Search for the cell housing the specified text and yield its [X, Y] center coordinate. 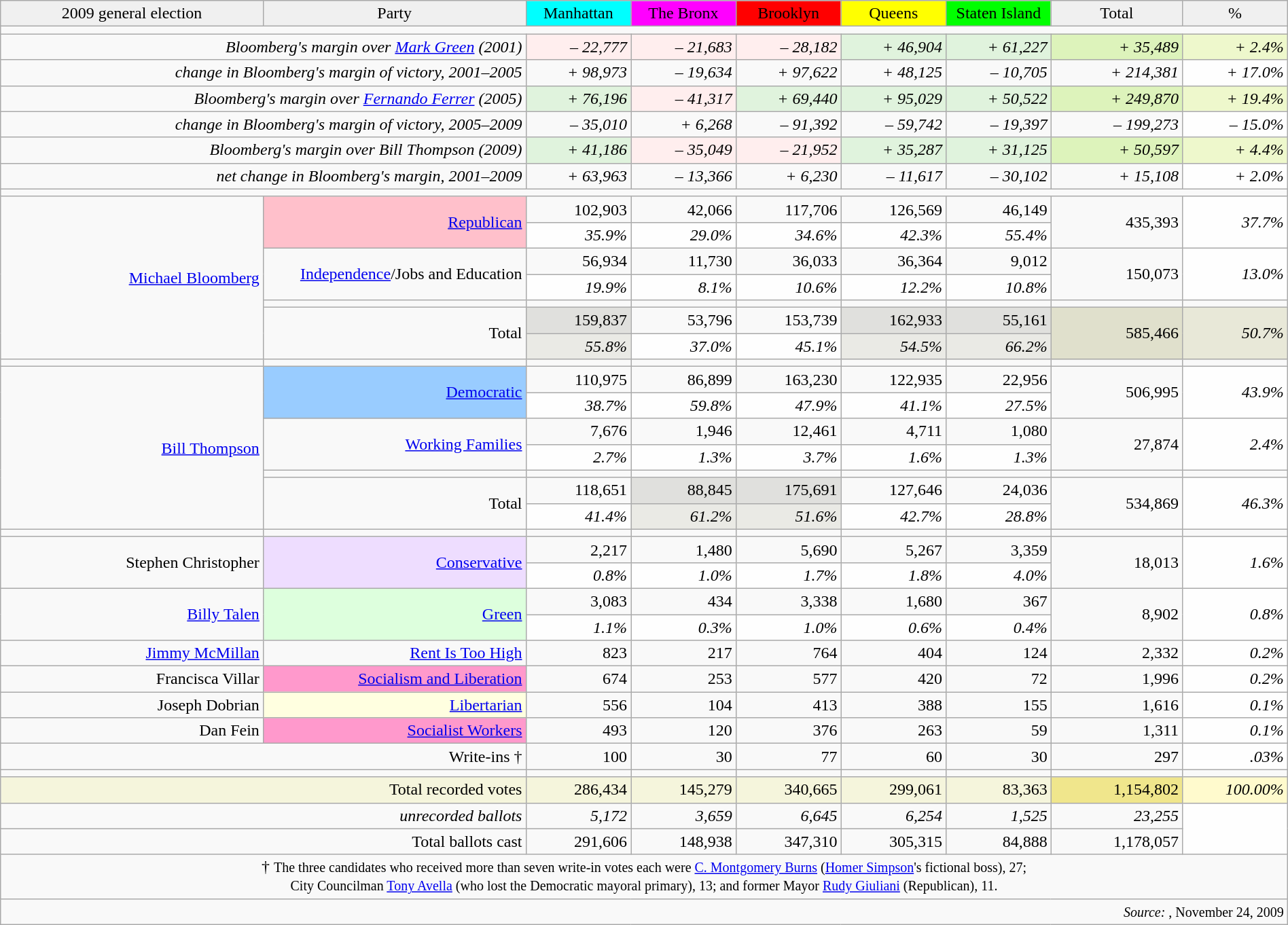
– 15.0% [1235, 124]
1,680 [894, 601]
Total ballots cast [264, 841]
6,254 [894, 816]
86,899 [683, 380]
305,315 [894, 841]
– 19,634 [683, 73]
– 91,392 [788, 124]
36,364 [894, 261]
42.3% [894, 235]
118,651 [579, 490]
674 [579, 679]
– 35,010 [579, 124]
163,230 [788, 380]
Democratic [394, 393]
376 [788, 731]
Billy Talen [132, 614]
+ 69,440 [788, 98]
556 [579, 705]
27,874 [1117, 444]
2,332 [1117, 653]
506,995 [1117, 393]
0.3% [683, 627]
217 [683, 653]
Bloomberg's margin over Bill Thompson (2009) [264, 150]
+ 76,196 [579, 98]
+ 249,870 [1117, 98]
+ 95,029 [894, 98]
27.5% [999, 405]
1.8% [894, 575]
– 59,742 [894, 124]
55.4% [999, 235]
61.2% [683, 516]
60 [894, 757]
18,013 [1117, 562]
117,706 [788, 209]
127,646 [894, 490]
124 [999, 653]
46.3% [1235, 503]
150,073 [1117, 274]
77 [788, 757]
155 [999, 705]
823 [579, 653]
347,310 [788, 841]
Queens [894, 14]
+ 61,227 [999, 47]
% [1235, 14]
83,363 [999, 790]
2009 general election [132, 14]
388 [894, 705]
43.9% [1235, 393]
1,480 [683, 549]
41.4% [579, 516]
+ 35,489 [1117, 47]
– 13,366 [683, 176]
42.7% [894, 516]
110,975 [579, 380]
42,066 [683, 209]
434 [683, 601]
145,279 [683, 790]
.03% [1235, 757]
Conservative [394, 562]
+ 4.4% [1235, 150]
– 35,049 [683, 150]
– 10,705 [999, 73]
10.8% [999, 287]
– 21,683 [683, 47]
159,837 [579, 321]
340,665 [788, 790]
3,359 [999, 549]
22,956 [999, 380]
35.9% [579, 235]
Libertarian [394, 705]
Stephen Christopher [132, 562]
23,255 [1117, 816]
+ 31,125 [999, 150]
– 199,273 [1117, 124]
+ 63,963 [579, 176]
+ 46,904 [894, 47]
120 [683, 731]
1,311 [1117, 731]
291,606 [579, 841]
59.8% [683, 405]
1.1% [579, 627]
change in Bloomberg's margin of victory, 2005–2009 [264, 124]
534,869 [1117, 503]
29.0% [683, 235]
Brooklyn [788, 14]
8,902 [1117, 614]
9,012 [999, 261]
change in Bloomberg's margin of victory, 2001–2005 [264, 73]
Working Families [394, 444]
55,161 [999, 321]
3,083 [579, 601]
577 [788, 679]
+ 6,230 [788, 176]
72 [999, 679]
46,149 [999, 209]
net change in Bloomberg's margin, 2001–2009 [264, 176]
3,338 [788, 601]
1,080 [999, 431]
Socialist Workers [394, 731]
51.6% [788, 516]
The Bronx [683, 14]
585,466 [1117, 333]
Manhattan [579, 14]
24,036 [999, 490]
84,888 [999, 841]
1,154,802 [1117, 790]
153,739 [788, 321]
0.6% [894, 627]
297 [1117, 757]
41.1% [894, 405]
12.2% [894, 287]
Staten Island [999, 14]
– 30,102 [999, 176]
+ 41,186 [579, 150]
+ 50,597 [1117, 150]
148,938 [683, 841]
+ 48,125 [894, 73]
253 [683, 679]
37.7% [1235, 222]
1,996 [1117, 679]
36,033 [788, 261]
1.7% [788, 575]
Bloomberg's margin over Mark Green (2001) [264, 47]
1,178,057 [1117, 841]
4,711 [894, 431]
66.2% [999, 346]
Source: , November 24, 2009 [644, 911]
+ 17.0% [1235, 73]
– 22,777 [579, 47]
5,267 [894, 549]
5,690 [788, 549]
– 19,397 [999, 124]
Francisca Villar [132, 679]
12,461 [788, 431]
2.4% [1235, 444]
Green [394, 614]
Party [394, 14]
1,525 [999, 816]
3,659 [683, 816]
59 [999, 731]
764 [788, 653]
45.1% [788, 346]
13.0% [1235, 274]
5,172 [579, 816]
Republican [394, 222]
– 28,182 [788, 47]
– 11,617 [894, 176]
34.6% [788, 235]
263 [894, 731]
+ 19.4% [1235, 98]
122,935 [894, 380]
100.00% [1235, 790]
+ 2.4% [1235, 47]
435,393 [1117, 222]
0.4% [999, 627]
Michael Bloomberg [132, 277]
50.7% [1235, 333]
88,845 [683, 490]
4.0% [999, 575]
+ 214,381 [1117, 73]
– 21,952 [788, 150]
19.9% [579, 287]
unrecorded ballots [264, 816]
56,934 [579, 261]
126,569 [894, 209]
Joseph Dobrian [132, 705]
Socialism and Liberation [394, 679]
55.8% [579, 346]
Independence/Jobs and Education [394, 274]
7,676 [579, 431]
Total recorded votes [264, 790]
1,946 [683, 431]
+ 98,973 [579, 73]
162,933 [894, 321]
286,434 [579, 790]
11,730 [683, 261]
367 [999, 601]
175,691 [788, 490]
102,903 [579, 209]
3.7% [788, 457]
2,217 [579, 549]
+ 2.0% [1235, 176]
104 [683, 705]
Bill Thompson [132, 448]
+ 15,108 [1117, 176]
+ 35,287 [894, 150]
28.8% [999, 516]
8.1% [683, 287]
493 [579, 731]
1,616 [1117, 705]
Write-ins † [264, 757]
Jimmy McMillan [132, 653]
10.6% [788, 287]
+ 50,522 [999, 98]
Dan Fein [132, 731]
413 [788, 705]
299,061 [894, 790]
53,796 [683, 321]
– 41,317 [683, 98]
6,645 [788, 816]
+ 97,622 [788, 73]
54.5% [894, 346]
47.9% [788, 405]
404 [894, 653]
420 [894, 679]
Rent Is Too High [394, 653]
38.7% [579, 405]
37.0% [683, 346]
Bloomberg's margin over Fernando Ferrer (2005) [264, 98]
+ 6,268 [683, 124]
2.7% [579, 457]
100 [579, 757]
